Output the (x, y) coordinate of the center of the cell containing the given text.  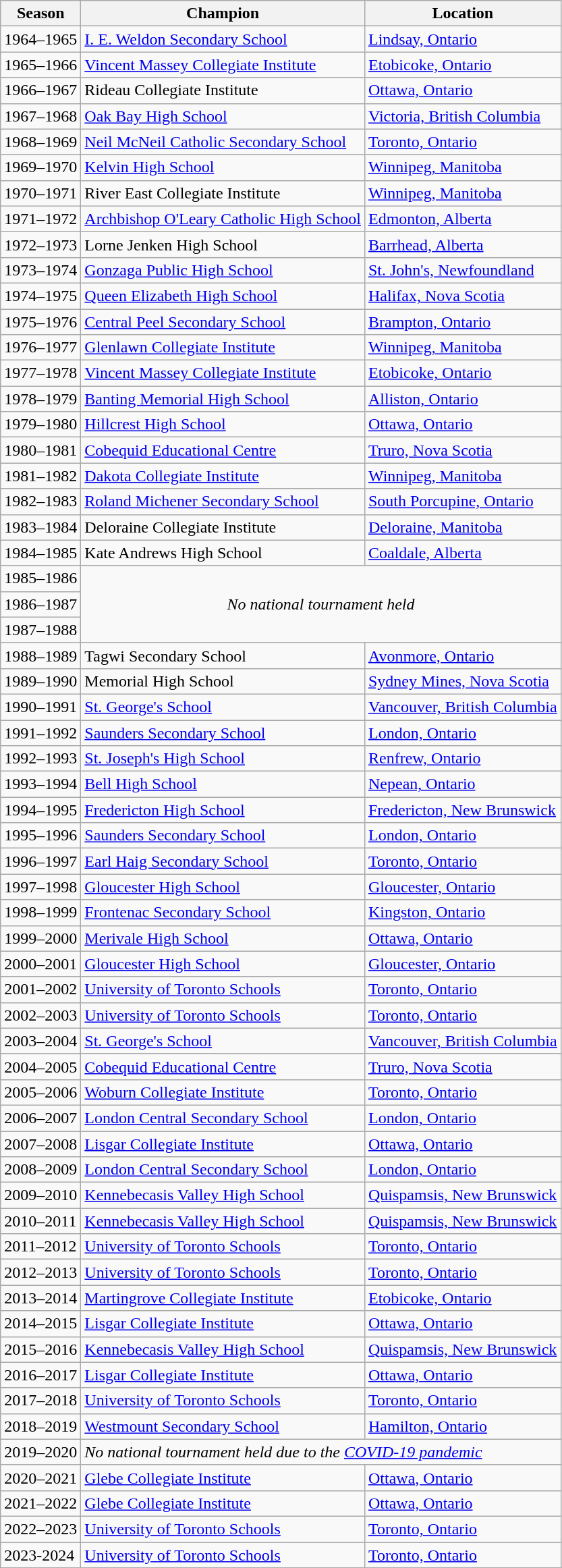
No national tournament held due to the COVID-19 pandemic (321, 1452)
1967–1968 (40, 116)
1973–1974 (40, 270)
Victoria, British Columbia (463, 116)
Fredericton High School (223, 810)
Banting Memorial High School (223, 399)
1992–1993 (40, 759)
Hillcrest High School (223, 425)
Coaldale, Alberta (463, 553)
2011–2012 (40, 1247)
Nepean, Ontario (463, 784)
1979–1980 (40, 425)
Dakota Collegiate Institute (223, 476)
South Porcupine, Ontario (463, 502)
Halifax, Nova Scotia (463, 296)
River East Collegiate Institute (223, 193)
Kate Andrews High School (223, 553)
1989–1990 (40, 681)
Earl Haig Secondary School (223, 861)
1969–1970 (40, 167)
Brampton, Ontario (463, 322)
Deloraine Collegiate Institute (223, 527)
Location (463, 13)
Deloraine, Manitoba (463, 527)
Avonmore, Ontario (463, 655)
1991–1992 (40, 732)
Neil McNeil Catholic Secondary School (223, 142)
1985–1986 (40, 578)
1981–1982 (40, 476)
1983–1984 (40, 527)
2006–2007 (40, 1118)
1977–1978 (40, 373)
2005–2006 (40, 1092)
2002–2003 (40, 1015)
1966–1967 (40, 90)
2003–2004 (40, 1041)
2004–2005 (40, 1066)
2007–2008 (40, 1144)
1997–1998 (40, 887)
2019–2020 (40, 1452)
Hamilton, Ontario (463, 1426)
2023-2024 (40, 1555)
Season (40, 13)
1965–1966 (40, 65)
Renfrew, Ontario (463, 759)
2018–2019 (40, 1426)
2017–2018 (40, 1401)
1972–1973 (40, 244)
1978–1979 (40, 399)
Kelvin High School (223, 167)
I. E. Weldon Secondary School (223, 39)
Oak Bay High School (223, 116)
1980–1981 (40, 450)
1993–1994 (40, 784)
1974–1975 (40, 296)
Kingston, Ontario (463, 913)
1999–2000 (40, 938)
2016–2017 (40, 1375)
Rideau Collegiate Institute (223, 90)
1986–1987 (40, 604)
Woburn Collegiate Institute (223, 1092)
1994–1995 (40, 810)
Tagwi Secondary School (223, 655)
Frontenac Secondary School (223, 913)
1975–1976 (40, 322)
Martingrove Collegiate Institute (223, 1298)
Fredericton, New Brunswick (463, 810)
1998–1999 (40, 913)
1971–1972 (40, 219)
Barrhead, Alberta (463, 244)
1982–1983 (40, 502)
2008–2009 (40, 1170)
Memorial High School (223, 681)
Archbishop O'Leary Catholic High School (223, 219)
1988–1989 (40, 655)
1990–1991 (40, 707)
1968–1969 (40, 142)
Champion (223, 13)
Alliston, Ontario (463, 399)
Westmount Secondary School (223, 1426)
Central Peel Secondary School (223, 322)
2020–2021 (40, 1478)
Edmonton, Alberta (463, 219)
Sydney Mines, Nova Scotia (463, 681)
1976–1977 (40, 348)
2010–2011 (40, 1221)
2015–2016 (40, 1349)
1995–1996 (40, 836)
1987–1988 (40, 630)
Gonzaga Public High School (223, 270)
St. Joseph's High School (223, 759)
No national tournament held (321, 604)
Merivale High School (223, 938)
Roland Michener Secondary School (223, 502)
2014–2015 (40, 1324)
2013–2014 (40, 1298)
2001–2002 (40, 990)
Queen Elizabeth High School (223, 296)
2022–2023 (40, 1529)
2000–2001 (40, 964)
1996–1997 (40, 861)
Lindsay, Ontario (463, 39)
1984–1985 (40, 553)
Lorne Jenken High School (223, 244)
2021–2022 (40, 1503)
1964–1965 (40, 39)
1970–1971 (40, 193)
Glenlawn Collegiate Institute (223, 348)
Bell High School (223, 784)
2009–2010 (40, 1195)
St. John's, Newfoundland (463, 270)
2012–2013 (40, 1272)
